Identify which cell holds the provided text, then report its (X, Y) central coordinate. 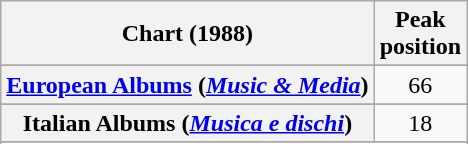
18 (420, 123)
European Albums (Music & Media) (188, 85)
Peakposition (420, 34)
Chart (1988) (188, 34)
Italian Albums (Musica e dischi) (188, 123)
66 (420, 85)
